Output the [x, y] coordinate of the center of the cell containing the given text.  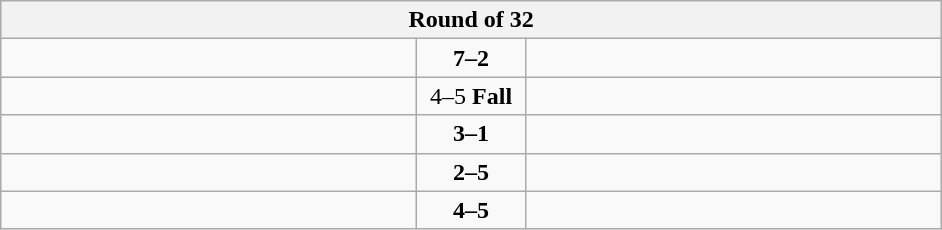
7–2 [472, 58]
3–1 [472, 134]
4–5 [472, 210]
2–5 [472, 172]
Round of 32 [472, 20]
4–5 Fall [472, 96]
